For the text-containing cell, return its midpoint in [x, y] coordinate format. 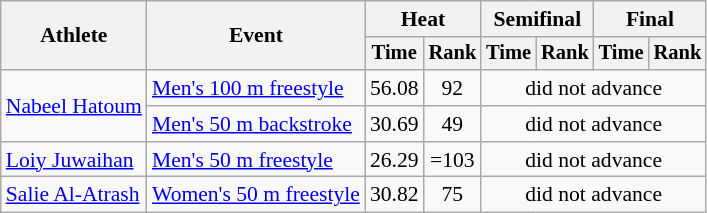
Men's 100 m freestyle [256, 88]
=103 [453, 160]
Heat [423, 19]
26.29 [394, 160]
Final [650, 19]
75 [453, 195]
Event [256, 36]
49 [453, 124]
Men's 50 m backstroke [256, 124]
Athlete [74, 36]
30.82 [394, 195]
30.69 [394, 124]
Men's 50 m freestyle [256, 160]
56.08 [394, 88]
Women's 50 m freestyle [256, 195]
92 [453, 88]
Nabeel Hatoum [74, 106]
Semifinal [537, 19]
Salie Al-Atrash [74, 195]
Loiy Juwaihan [74, 160]
